Scan for the cell matching the given text and deliver its [x, y] coordinate at center. 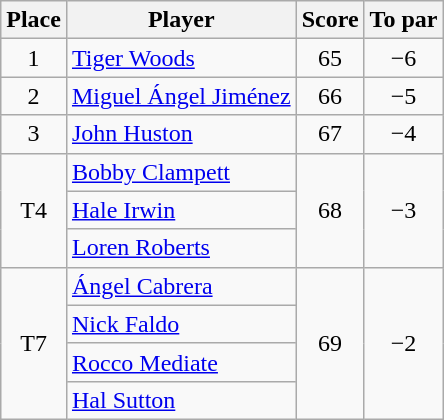
Hal Sutton [181, 400]
2 [34, 96]
Score [330, 20]
Player [181, 20]
67 [330, 134]
Nick Faldo [181, 324]
−4 [404, 134]
−5 [404, 96]
To par [404, 20]
1 [34, 58]
Loren Roberts [181, 248]
Place [34, 20]
Ángel Cabrera [181, 286]
−2 [404, 343]
Rocco Mediate [181, 362]
Hale Irwin [181, 210]
T4 [34, 210]
Miguel Ángel Jiménez [181, 96]
3 [34, 134]
68 [330, 210]
65 [330, 58]
T7 [34, 343]
−3 [404, 210]
69 [330, 343]
Bobby Clampett [181, 172]
Tiger Woods [181, 58]
John Huston [181, 134]
−6 [404, 58]
66 [330, 96]
